Search for the cell housing the specified text and yield its (X, Y) center coordinate. 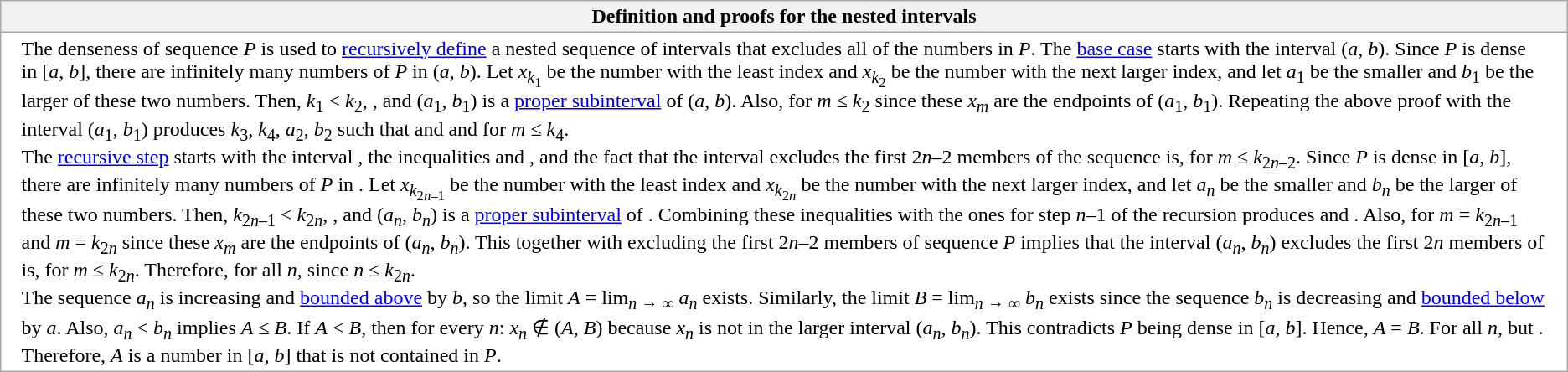
Definition and proofs for the nested intervals (784, 17)
